Provide the (x, y) coordinate of the cell's center where the given text is located.  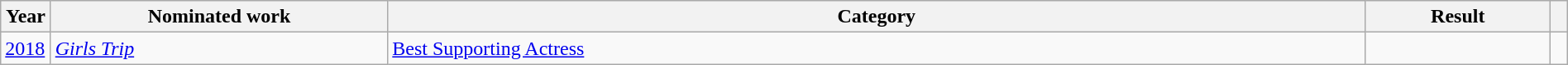
Girls Trip (219, 48)
Nominated work (219, 17)
Best Supporting Actress (877, 48)
2018 (26, 48)
Year (26, 17)
Result (1458, 17)
Category (877, 17)
